Return [x, y] of the center of cell containing provided text 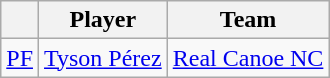
Team [248, 20]
Tyson Pérez [104, 58]
PF [20, 58]
Player [104, 20]
Real Canoe NC [248, 58]
